From the cell containing the given text, extract its center point as (x, y) coordinate. 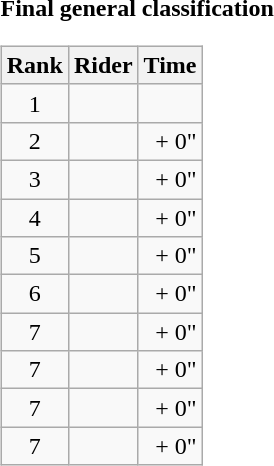
1 (34, 103)
Time (170, 65)
4 (34, 217)
2 (34, 141)
Rank (34, 65)
5 (34, 256)
Rider (103, 65)
6 (34, 294)
3 (34, 179)
